Find where the given text appears and provide that cell's center as (x, y) coordinate. 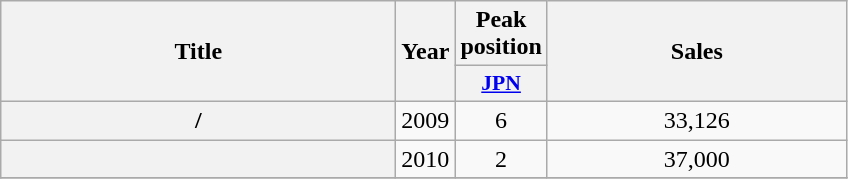
Peak position (501, 34)
2 (501, 159)
33,126 (696, 120)
/ (198, 120)
JPN (501, 84)
Title (198, 52)
2009 (426, 120)
6 (501, 120)
Sales (696, 52)
37,000 (696, 159)
Year (426, 52)
2010 (426, 159)
